Output the [X, Y] coordinate of the center of the cell containing the given text.  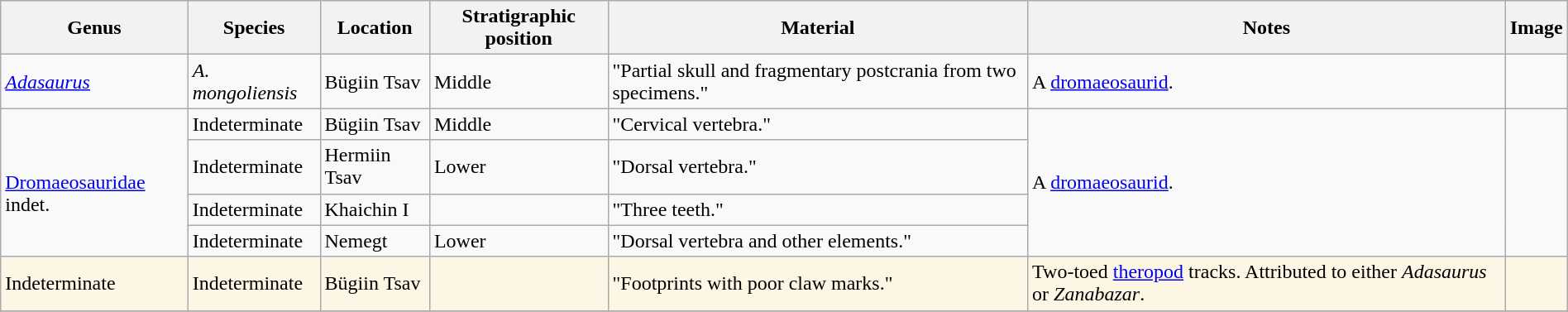
Image [1537, 28]
Notes [1267, 28]
"Dorsal vertebra and other elements." [818, 241]
Stratigraphic position [519, 28]
"Partial skull and fragmentary postcrania from two specimens." [818, 81]
Species [254, 28]
Genus [94, 28]
Nemegt [375, 241]
Khaichin I [375, 209]
"Dorsal vertebra." [818, 167]
Location [375, 28]
Material [818, 28]
Dromaeosauridae indet. [94, 182]
"Cervical vertebra." [818, 124]
"Footprints with poor claw marks." [818, 283]
Adasaurus [94, 81]
A. mongoliensis [254, 81]
"Three teeth." [818, 209]
Hermiin Tsav [375, 167]
Two-toed theropod tracks. Attributed to either Adasaurus or Zanabazar. [1267, 283]
